For the text-containing cell, return its midpoint in [x, y] coordinate format. 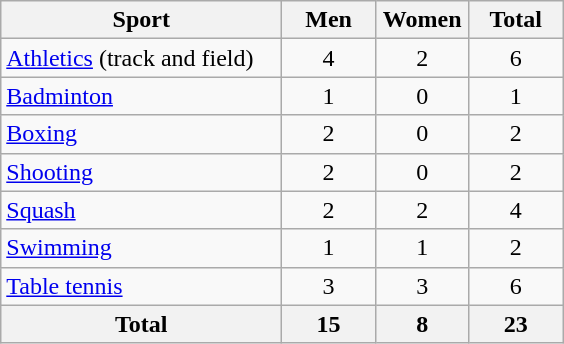
Shooting [142, 172]
8 [422, 324]
Table tennis [142, 286]
15 [329, 324]
Squash [142, 210]
23 [516, 324]
Badminton [142, 96]
Athletics (track and field) [142, 58]
Swimming [142, 248]
Sport [142, 20]
Men [329, 20]
Women [422, 20]
Boxing [142, 134]
